Scan for the cell matching the given text and deliver its (x, y) coordinate at center. 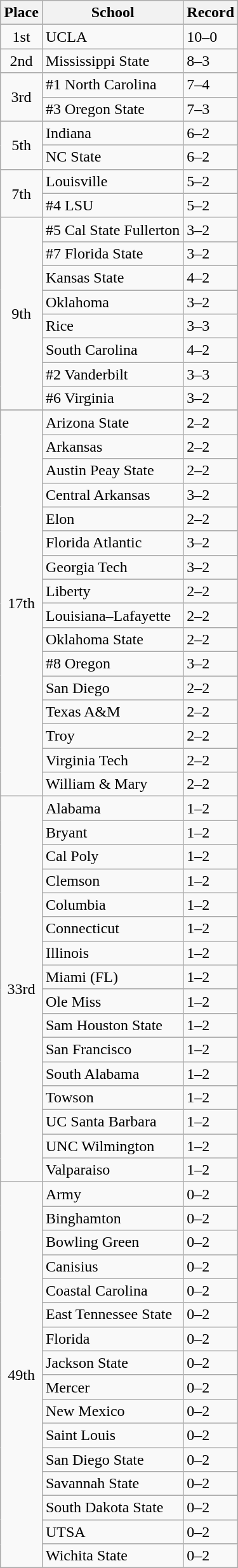
33rd (22, 990)
NC State (112, 157)
Kansas State (112, 277)
Jackson State (112, 1363)
7–3 (211, 109)
Arkansas (112, 447)
Florida Atlantic (112, 543)
Savannah State (112, 1484)
#2 Vanderbilt (112, 374)
#4 LSU (112, 205)
San Francisco (112, 1049)
Texas A&M (112, 712)
Bryant (112, 832)
Binghamton (112, 1218)
Record (211, 13)
Alabama (112, 808)
Arizona State (112, 423)
#5 Cal State Fullerton (112, 229)
10–0 (211, 37)
Mercer (112, 1387)
Indiana (112, 133)
Virginia Tech (112, 760)
8–3 (211, 61)
Saint Louis (112, 1435)
Valparaiso (112, 1170)
UTSA (112, 1532)
Bowling Green (112, 1242)
Florida (112, 1339)
Clemson (112, 881)
#3 Oregon State (112, 109)
Central Arkansas (112, 495)
New Mexico (112, 1411)
7–4 (211, 85)
Louisiana–Lafayette (112, 615)
Army (112, 1194)
5th (22, 145)
San Diego State (112, 1459)
East Tennessee State (112, 1315)
1st (22, 37)
Columbia (112, 905)
Illinois (112, 953)
#8 Oregon (112, 663)
South Carolina (112, 350)
9th (22, 314)
3rd (22, 97)
Elon (112, 519)
Troy (112, 736)
Mississippi State (112, 61)
Austin Peay State (112, 471)
Canisius (112, 1266)
Cal Poly (112, 857)
Rice (112, 326)
#6 Virginia (112, 398)
49th (22, 1375)
UNC Wilmington (112, 1146)
San Diego (112, 687)
Sam Houston State (112, 1025)
#1 North Carolina (112, 85)
Oklahoma State (112, 639)
Connecticut (112, 929)
Georgia Tech (112, 567)
William & Mary (112, 784)
UCLA (112, 37)
South Dakota State (112, 1508)
#7 Florida State (112, 253)
7th (22, 193)
Ole Miss (112, 1001)
2nd (22, 61)
School (112, 13)
Place (22, 13)
Oklahoma (112, 302)
17th (22, 603)
Wichita State (112, 1556)
Miami (FL) (112, 977)
Coastal Carolina (112, 1291)
UC Santa Barbara (112, 1122)
South Alabama (112, 1074)
Liberty (112, 591)
Towson (112, 1098)
Louisville (112, 181)
